Find where the given text appears and provide that cell's center as [X, Y] coordinate. 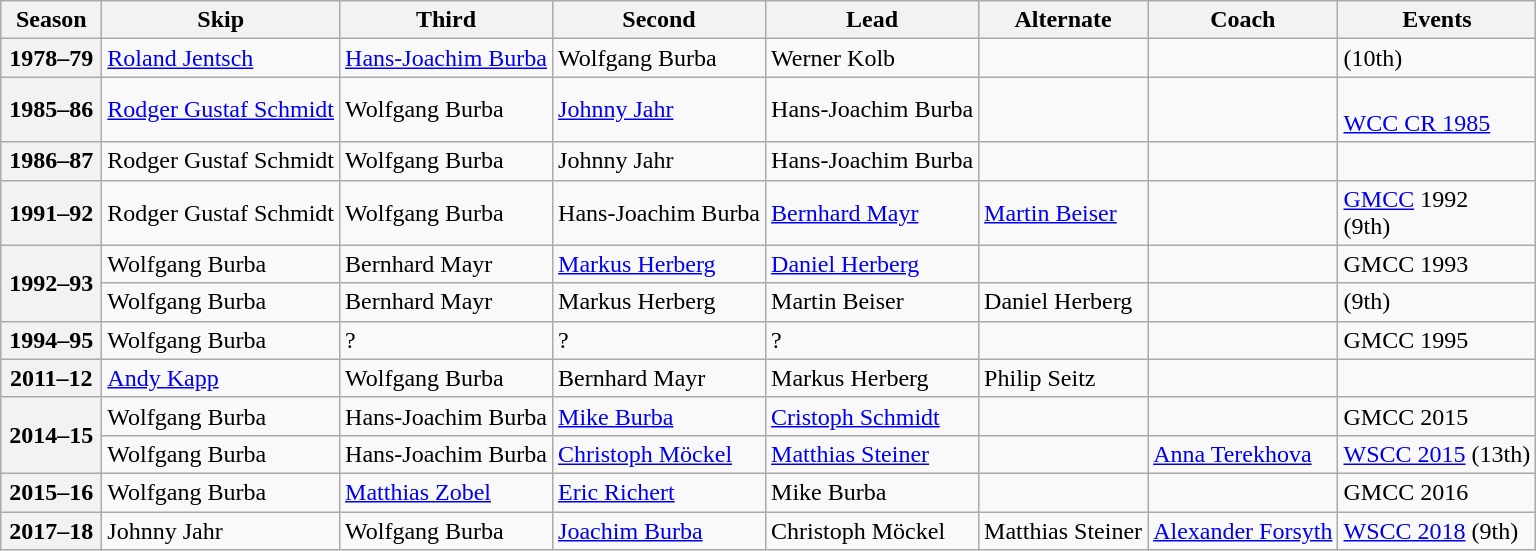
GMCC 1992 (9th) [1437, 212]
Eric Richert [660, 492]
2014–15 [52, 435]
Anna Terekhova [1243, 454]
Season [52, 20]
GMCC 1993 [1437, 264]
(9th) [1437, 302]
1985–86 [52, 110]
Skip [221, 20]
Third [446, 20]
GMCC 1995 [1437, 340]
2017–18 [52, 531]
Philip Seitz [1064, 378]
Lead [872, 20]
1986–87 [52, 161]
Alternate [1064, 20]
2011–12 [52, 378]
GMCC 2016 [1437, 492]
2015–16 [52, 492]
Second [660, 20]
Werner Kolb [872, 58]
Roland Jentsch [221, 58]
Matthias Zobel [446, 492]
Joachim Burba [660, 531]
WSCC 2018 (9th) [1437, 531]
WCC CR 1985 [1437, 110]
(10th) [1437, 58]
1994–95 [52, 340]
GMCC 2015 [1437, 416]
1992–93 [52, 283]
Andy Kapp [221, 378]
WSCC 2015 (13th) [1437, 454]
Coach [1243, 20]
Alexander Forsyth [1243, 531]
1991–92 [52, 212]
1978–79 [52, 58]
Cristoph Schmidt [872, 416]
Events [1437, 20]
